Detect which cell encompasses the target text, then output its (x, y) center coordinate. 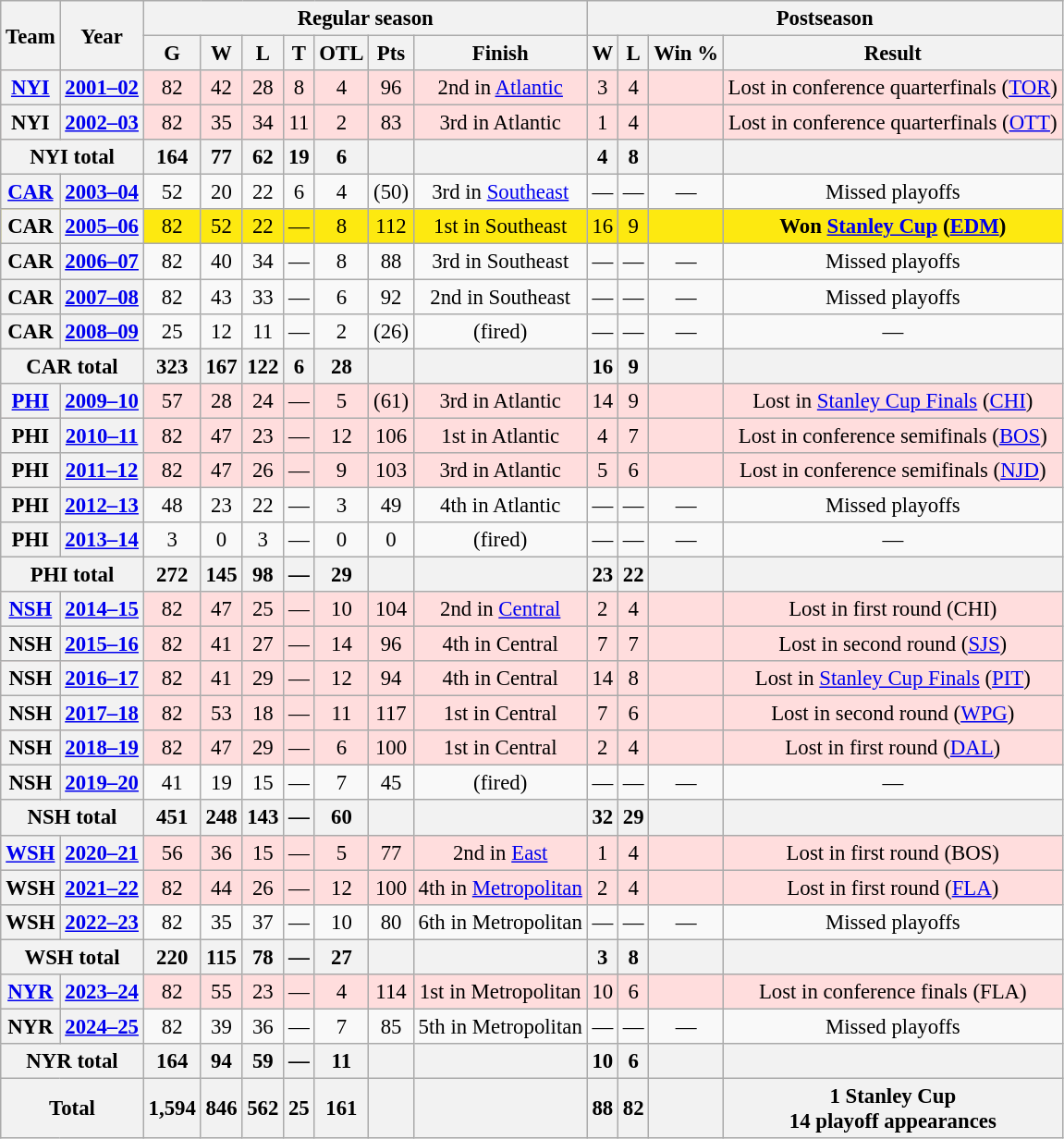
OTL (342, 54)
56 (172, 852)
2017–18 (102, 714)
WSH total (72, 957)
20 (222, 192)
1st in Metropolitan (500, 992)
Lost in second round (SJS) (893, 644)
6th in Metropolitan (500, 922)
40 (222, 262)
1st in Southeast (500, 227)
(50) (392, 192)
114 (392, 992)
Lost in conference semifinals (BOS) (893, 435)
Pts (392, 54)
48 (172, 505)
Lost in conference finals (FLA) (893, 992)
323 (172, 366)
2011–12 (102, 471)
Lost in first round (FLA) (893, 888)
161 (342, 1108)
CAR total (72, 366)
60 (342, 818)
1st in Atlantic (500, 435)
115 (222, 957)
55 (222, 992)
Total (72, 1108)
2016–17 (102, 679)
Lost in first round (CHI) (893, 609)
83 (392, 123)
Lost in first round (DAL) (893, 748)
4th in Atlantic (500, 505)
62 (263, 157)
Lost in second round (WPG) (893, 714)
Win % (686, 54)
43 (222, 297)
Postseason (825, 18)
1,594 (172, 1108)
1 Stanley Cup14 playoff appearances (893, 1108)
272 (172, 574)
PHI total (72, 574)
2008–09 (102, 331)
98 (263, 574)
2012–13 (102, 505)
2022–23 (102, 922)
451 (172, 818)
2003–04 (102, 192)
Lost in first round (BOS) (893, 852)
Lost in Stanley Cup Finals (CHI) (893, 400)
NSH total (72, 818)
2nd in Southeast (500, 297)
2006–07 (102, 262)
Year (102, 35)
562 (263, 1108)
167 (222, 366)
(61) (392, 400)
Lost in conference quarterfinals (TOR) (893, 88)
2020–21 (102, 852)
2024–25 (102, 1026)
53 (222, 714)
122 (263, 366)
2nd in Atlantic (500, 88)
49 (392, 505)
2001–02 (102, 88)
2nd in East (500, 852)
NYI total (72, 157)
2007–08 (102, 297)
85 (392, 1026)
37 (263, 922)
92 (392, 297)
2009–10 (102, 400)
Team (31, 35)
2018–19 (102, 748)
2023–24 (102, 992)
T (300, 54)
57 (172, 400)
78 (263, 957)
846 (222, 1108)
106 (392, 435)
248 (222, 818)
2021–22 (102, 888)
4th in Metropolitan (500, 888)
Lost in Stanley Cup Finals (PIT) (893, 679)
24 (263, 400)
33 (263, 297)
Lost in conference quarterfinals (OTT) (893, 123)
2005–06 (102, 227)
2015–16 (102, 644)
2013–14 (102, 540)
143 (263, 818)
112 (392, 227)
5th in Metropolitan (500, 1026)
39 (222, 1026)
145 (222, 574)
104 (392, 609)
Result (893, 54)
103 (392, 471)
2nd in Central (500, 609)
G (172, 54)
2002–03 (102, 123)
(26) (392, 331)
2019–20 (102, 783)
NYR total (72, 1061)
32 (603, 818)
45 (392, 783)
Regular season (365, 18)
42 (222, 88)
117 (392, 714)
2014–15 (102, 609)
Lost in conference semifinals (NJD) (893, 471)
220 (172, 957)
80 (392, 922)
Finish (500, 54)
2010–11 (102, 435)
Won Stanley Cup (EDM) (893, 227)
59 (263, 1061)
18 (263, 714)
44 (222, 888)
